Return the [X, Y] coordinate for the center point of the cell that contains the specified text.  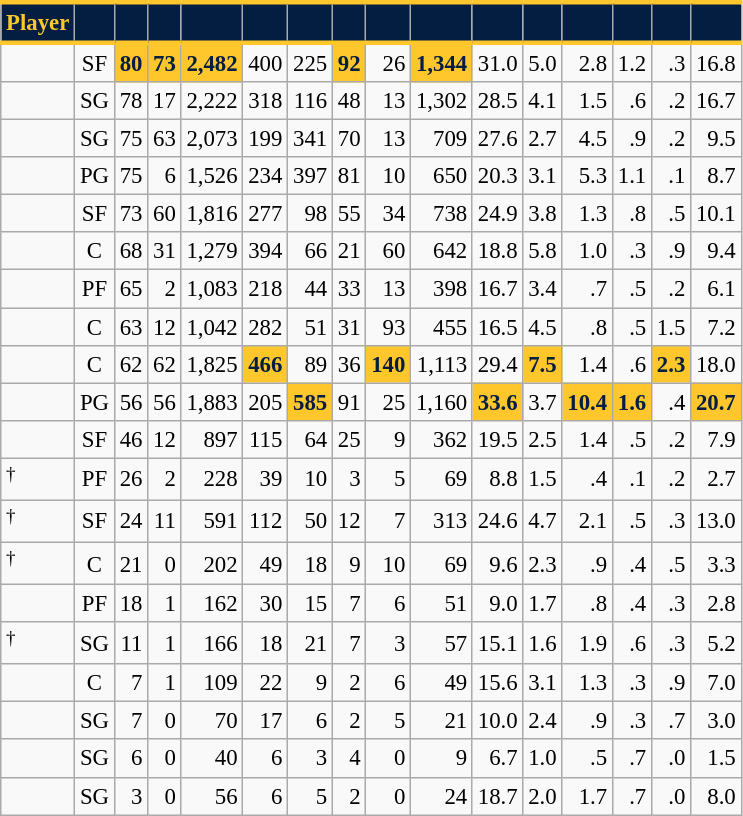
3.7 [542, 402]
5.8 [542, 251]
1,113 [442, 364]
341 [310, 139]
24.9 [497, 214]
29.4 [497, 364]
3.8 [542, 214]
1,083 [212, 289]
33 [348, 289]
18.7 [497, 796]
709 [442, 139]
8.0 [716, 796]
7.5 [542, 364]
362 [442, 439]
455 [442, 327]
642 [442, 251]
15.6 [497, 683]
1,816 [212, 214]
1,344 [442, 62]
199 [266, 139]
10.0 [497, 721]
36 [348, 364]
3.0 [716, 721]
4.7 [542, 521]
8.7 [716, 176]
81 [348, 176]
31.0 [497, 62]
40 [212, 759]
9.5 [716, 139]
18.0 [716, 364]
27.6 [497, 139]
205 [266, 402]
2.4 [542, 721]
9.6 [497, 563]
2,073 [212, 139]
28.5 [497, 101]
394 [266, 251]
4.1 [542, 101]
19.5 [497, 439]
2,482 [212, 62]
1.1 [632, 176]
897 [212, 439]
46 [130, 439]
140 [388, 364]
234 [266, 176]
89 [310, 364]
7.0 [716, 683]
13.0 [716, 521]
18.8 [497, 251]
50 [310, 521]
650 [442, 176]
78 [130, 101]
24.6 [497, 521]
9.4 [716, 251]
7.2 [716, 327]
738 [442, 214]
1,825 [212, 364]
398 [442, 289]
33.6 [497, 402]
1,883 [212, 402]
166 [212, 643]
30 [266, 604]
282 [266, 327]
1,160 [442, 402]
92 [348, 62]
48 [348, 101]
93 [388, 327]
1,526 [212, 176]
16.8 [716, 62]
64 [310, 439]
98 [310, 214]
1,042 [212, 327]
6.1 [716, 289]
10.4 [587, 402]
2.5 [542, 439]
585 [310, 402]
7.9 [716, 439]
2.0 [542, 796]
1.2 [632, 62]
57 [442, 643]
20.7 [716, 402]
22 [266, 683]
116 [310, 101]
91 [348, 402]
8.8 [497, 479]
5.3 [587, 176]
115 [266, 439]
15.1 [497, 643]
2,222 [212, 101]
Player [38, 22]
218 [266, 289]
400 [266, 62]
3.3 [716, 563]
318 [266, 101]
9.0 [497, 604]
277 [266, 214]
591 [212, 521]
3.4 [542, 289]
112 [266, 521]
80 [130, 62]
39 [266, 479]
466 [266, 364]
228 [212, 479]
66 [310, 251]
68 [130, 251]
10.1 [716, 214]
16.5 [497, 327]
5.0 [542, 62]
1,302 [442, 101]
1.9 [587, 643]
5.2 [716, 643]
109 [212, 683]
2.1 [587, 521]
6.7 [497, 759]
15 [310, 604]
44 [310, 289]
34 [388, 214]
397 [310, 176]
313 [442, 521]
20.3 [497, 176]
65 [130, 289]
225 [310, 62]
1,279 [212, 251]
162 [212, 604]
202 [212, 563]
4 [348, 759]
55 [348, 214]
